Locate the cell with the specified text and output its [X, Y] center coordinate. 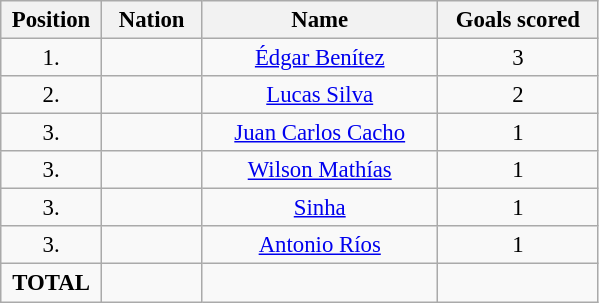
1. [52, 58]
TOTAL [52, 283]
Sinha [320, 208]
Lucas Silva [320, 95]
2. [52, 95]
3 [518, 58]
Antonio Ríos [320, 245]
Position [52, 20]
Name [320, 20]
Wilson Mathías [320, 170]
Goals scored [518, 20]
Édgar Benítez [320, 58]
2 [518, 95]
Juan Carlos Cacho [320, 133]
Nation [152, 20]
